Return the (X, Y) coordinate for the center point of the cell that contains the specified text.  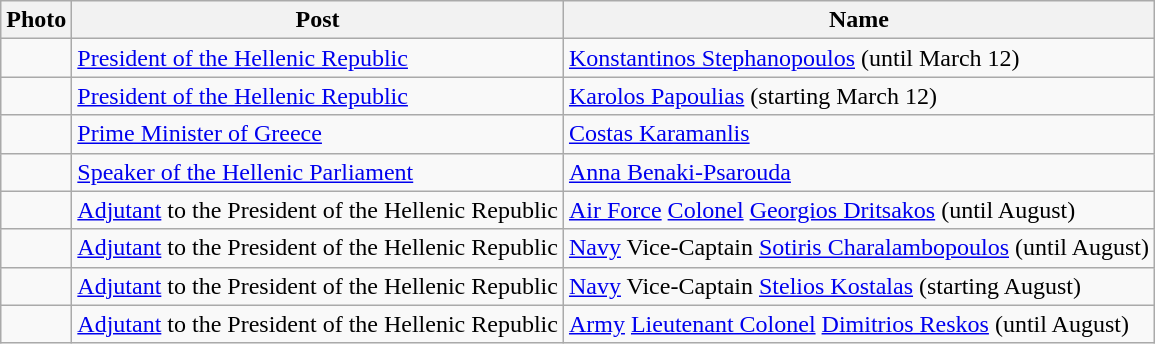
Prime Minister of Greece (318, 134)
Air Force Colonel Georgios Dritsakos (until August) (858, 210)
Name (858, 20)
Photo (36, 20)
Navy Vice-Captain Sotiris Charalambopoulos (until August) (858, 248)
Konstantinos Stephanopoulos (until March 12) (858, 58)
Karolos Papoulias (starting March 12) (858, 96)
Speaker of the Hellenic Parliament (318, 172)
Post (318, 20)
Costas Karamanlis (858, 134)
Anna Benaki-Psarouda (858, 172)
Army Lieutenant Colonel Dimitrios Reskos (until August) (858, 324)
Navy Vice-Captain Stelios Kostalas (starting August) (858, 286)
